Scan for the cell matching the given text and deliver its (X, Y) coordinate at center. 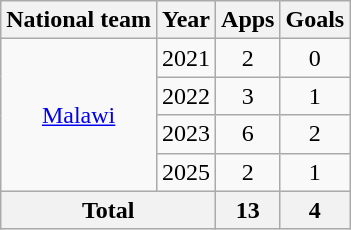
2022 (186, 96)
6 (248, 134)
0 (315, 58)
Year (186, 20)
4 (315, 210)
Apps (248, 20)
Malawi (79, 115)
Goals (315, 20)
National team (79, 20)
Total (108, 210)
2023 (186, 134)
13 (248, 210)
2025 (186, 172)
2021 (186, 58)
3 (248, 96)
